Return the (X, Y) coordinate for the center point of the cell that contains the specified text.  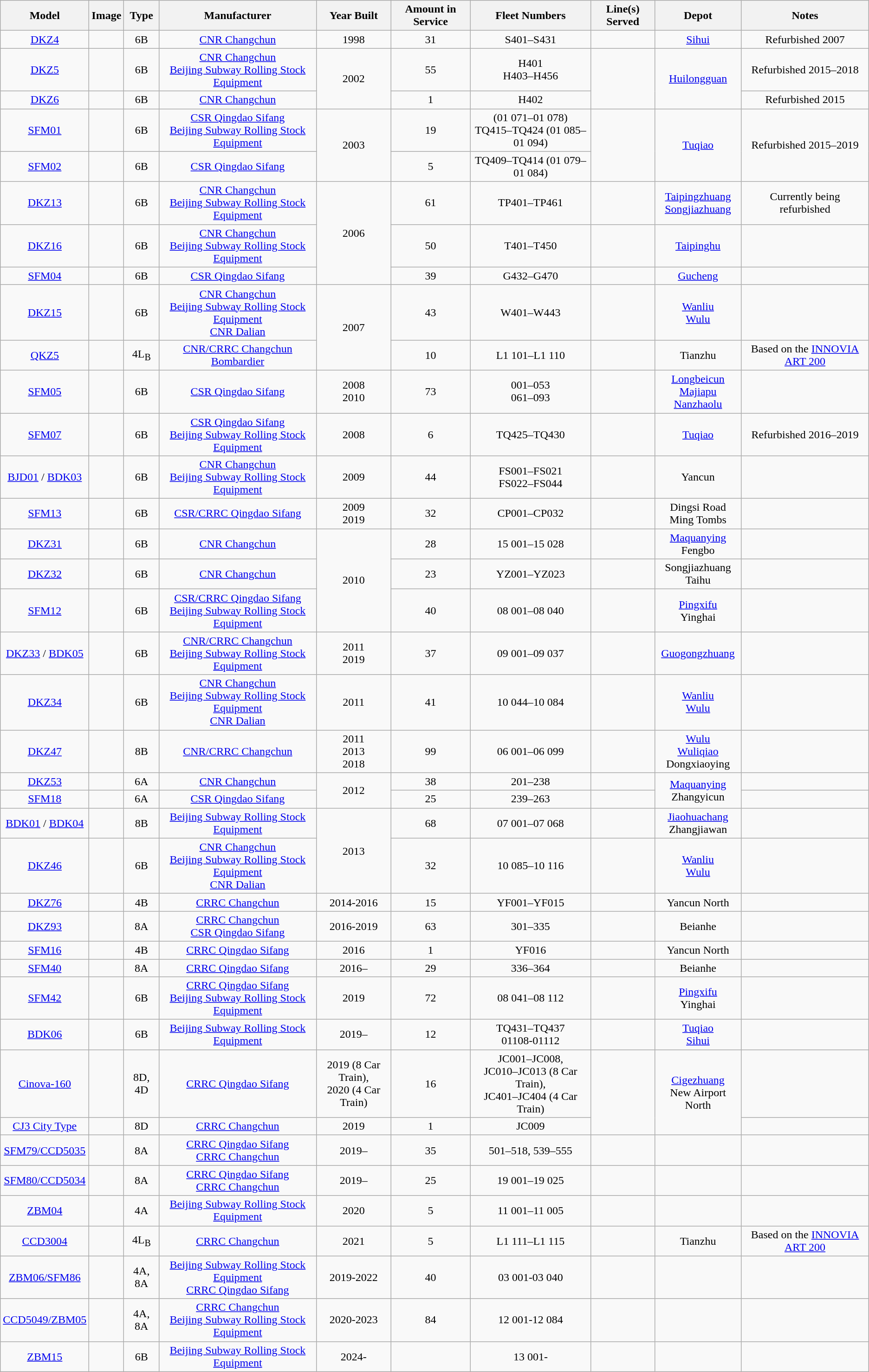
SFM13 (45, 514)
Refurbished 2015 (805, 100)
SFM42 (45, 998)
10 085–10 116 (531, 865)
2007 (354, 327)
Refurbished 2015–2019 (805, 145)
2013 (354, 851)
DKZ4 (45, 39)
Yancun (698, 477)
ZBM06/SFM86 (45, 1277)
SFM02 (45, 166)
63 (430, 926)
2020 (354, 1211)
CNR/CRRC Changchun (238, 751)
JC009 (531, 1126)
41 (430, 702)
08 041–08 112 (531, 998)
15 (430, 902)
SFM07 (45, 435)
CRRC ChangchunBeijing Subway Rolling Stock Equipment (238, 1320)
CNR/CRRC ChangchunBombardier (238, 355)
Refurbished 2016–2019 (805, 435)
DKZ53 (45, 781)
Fleet Numbers (531, 16)
TuqiaoSihui (698, 1034)
2003 (354, 145)
CRRC ChangchunCSR Qingdao Sifang (238, 926)
Gucheng (698, 276)
(01 071–01 078)TQ415–TQ424 (01 085–01 094) (531, 130)
TP401–TP461 (531, 203)
DKZ16 (45, 246)
37 (430, 653)
ZBM04 (45, 1211)
DKZ6 (45, 100)
CSR/CRRC Qingdao SifangBeijing Subway Rolling Stock Equipment (238, 611)
BDK01 / BDK04 (45, 823)
TQ425–TQ430 (531, 435)
2016-2019 (354, 926)
20082010 (354, 391)
SFM16 (45, 950)
4A (142, 1211)
W401–W443 (531, 312)
DKZ34 (45, 702)
CRRC Qingdao SifangBeijing Subway Rolling Stock Equipment (238, 998)
99 (430, 751)
09 001–09 037 (531, 653)
CSR/CRRC Qingdao Sifang (238, 514)
03 001-03 040 (531, 1277)
ZBM15 (45, 1357)
23 (430, 574)
DKZ93 (45, 926)
39 (430, 276)
07 001–07 068 (531, 823)
SongjiazhuangTaihu (698, 574)
CP001–CP032 (531, 514)
DKZ32 (45, 574)
YZ001–YZ023 (531, 574)
8D (142, 1126)
6 (430, 435)
CigezhuangNew Airport North (698, 1092)
MaquanyingZhangyicun (698, 790)
SFM12 (45, 611)
Year Built (354, 16)
73 (430, 391)
Sihui (698, 39)
TQ431–TQ43701108-01112 (531, 1034)
L1 111–L1 115 (531, 1241)
YF016 (531, 950)
12 (430, 1034)
13 001- (531, 1357)
SFM40 (45, 968)
Cinova-160 (45, 1084)
29 (430, 968)
2010 (354, 580)
201–238 (531, 781)
SFM79/CCD5035 (45, 1151)
2012 (354, 790)
2019 (8 Car Train), 2020 (4 Car Train) (354, 1084)
FS001–FS021FS022–FS044 (531, 477)
2016 (354, 950)
Notes (805, 16)
Huilongguan (698, 78)
301–335 (531, 926)
DKZ15 (45, 312)
08 001–08 040 (531, 611)
19 (430, 130)
16 (430, 1084)
Refurbished 2007 (805, 39)
2019-2022 (354, 1277)
06 001–06 099 (531, 751)
CCD5049/ZBM05 (45, 1320)
Dingsi RoadMing Tombs (698, 514)
2002 (354, 78)
19 001–19 025 (531, 1180)
55 (430, 70)
TaipingzhuangSongjiazhuang (698, 203)
Type (142, 16)
2008 (354, 435)
SFM01 (45, 130)
G432–G470 (531, 276)
2014-2016 (354, 902)
DKZ47 (45, 751)
2009 (354, 477)
MaquanyingFengbo (698, 544)
2011 (354, 702)
201120132018 (354, 751)
12 001-12 084 (531, 1320)
28 (430, 544)
CJ3 City Type (45, 1126)
61 (430, 203)
Beijing Subway Rolling Stock EquipmentCRRC Qingdao Sifang (238, 1277)
WuluWuliqiaoDongxiaoying (698, 751)
38 (430, 781)
CNR/CRRC ChangchunBeijing Subway Rolling Stock Equipment (238, 653)
TQ409–TQ414 (01 079–01 084) (531, 166)
11 001–11 005 (531, 1211)
20112019 (354, 653)
2006 (354, 233)
10 044–10 084 (531, 702)
31 (430, 39)
84 (430, 1320)
DKZ76 (45, 902)
LongbeicunMajiapuNanzhaolu (698, 391)
DKZ33 / BDK05 (45, 653)
SFM04 (45, 276)
H401H403–H456 (531, 70)
Taipinghu (698, 246)
10 (430, 355)
Image (107, 16)
50 (430, 246)
SFM80/CCD5034 (45, 1180)
2020-2023 (354, 1320)
001–053061–093 (531, 391)
2016– (354, 968)
Currently being refurbished (805, 203)
JiaohuachangZhangjiawan (698, 823)
SFM18 (45, 799)
DKZ5 (45, 70)
68 (430, 823)
T401–T450 (531, 246)
336–364 (531, 968)
L1 101–L1 110 (531, 355)
S401–S431 (531, 39)
DKZ13 (45, 203)
2021 (354, 1241)
Manufacturer (238, 16)
Amount in Service (430, 16)
2024- (354, 1357)
BJD01 / BDK03 (45, 477)
Model (45, 16)
CCD3004 (45, 1241)
44 (430, 477)
35 (430, 1151)
H402 (531, 100)
8D, 4D (142, 1084)
DKZ46 (45, 865)
1998 (354, 39)
DKZ31 (45, 544)
43 (430, 312)
Guogongzhuang (698, 653)
Depot (698, 16)
JC001–JC008, JC010–JC013 (8 Car Train), JC401–JC404 (4 Car Train) (531, 1084)
BDK06 (45, 1034)
239–263 (531, 799)
QKZ5 (45, 355)
72 (430, 998)
YF001–YF015 (531, 902)
SFM05 (45, 391)
Line(s) Served (623, 16)
501–518, 539–555 (531, 1151)
Refurbished 2015–2018 (805, 70)
15 001–15 028 (531, 544)
20092019 (354, 514)
